Determine the (X, Y) coordinate at the center of the cell enclosing the given text.  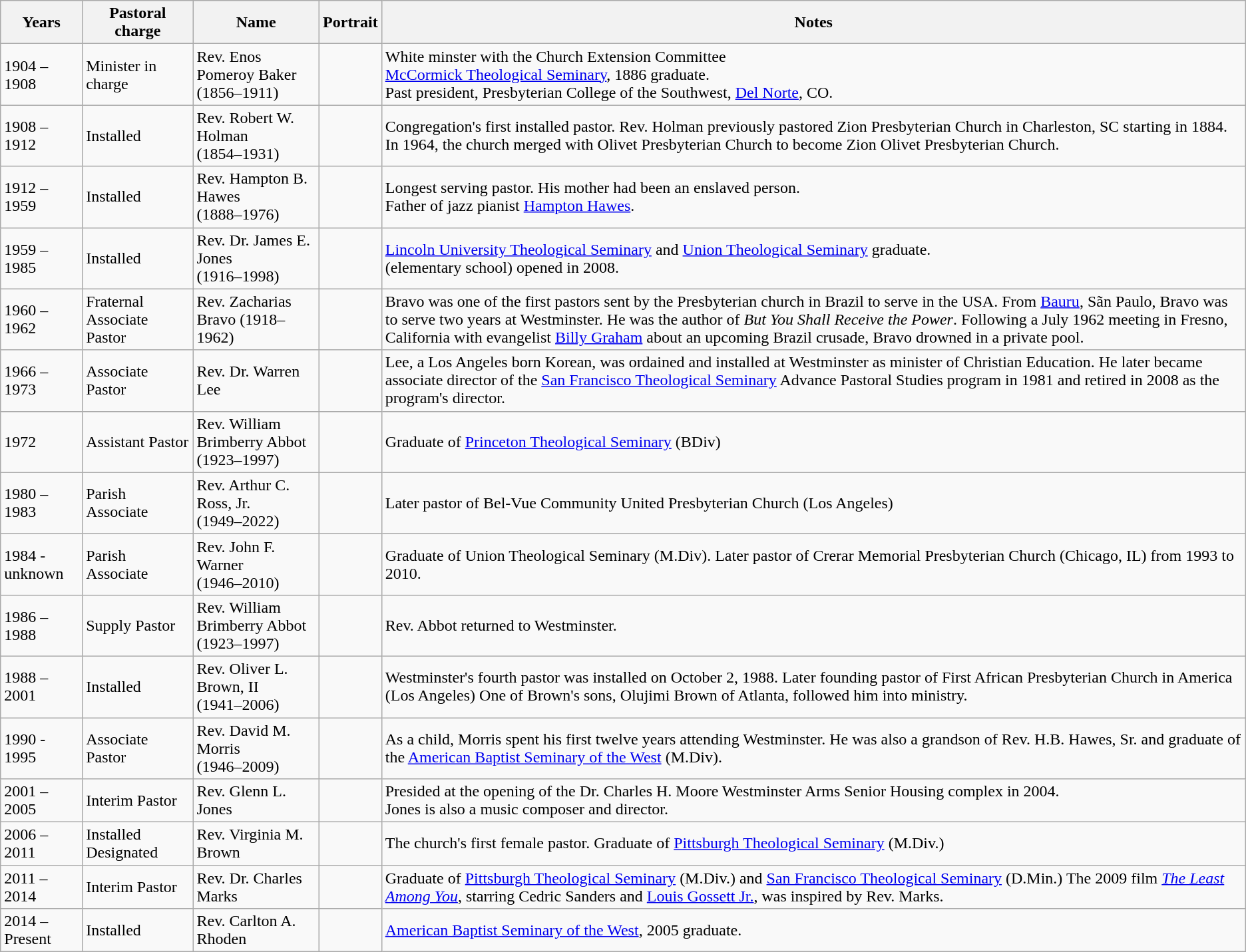
Rev. Dr. Warren Lee (256, 381)
Pastoral charge (138, 23)
Rev. Virginia M. Brown (256, 844)
Rev. Robert W. Holman (1854–1931) (256, 136)
Rev. Dr. Charles Marks (256, 887)
Longest serving pastor. His mother had been an enslaved person.Father of jazz pianist Hampton Hawes. (813, 197)
1908 – 1912 (41, 136)
Fraternal Associate Pastor (138, 319)
1986 – 1988 (41, 625)
Rev. Carlton A. Rhoden (256, 930)
Graduate of Princeton Theological Seminary (BDiv) (813, 442)
Years (41, 23)
1960 – 1962 (41, 319)
1972 (41, 442)
Presided at the opening of the Dr. Charles H. Moore Westminster Arms Senior Housing complex in 2004.Jones is also a music composer and director. (813, 801)
1988 – 2001 (41, 687)
Name (256, 23)
Rev. Glenn L. Jones (256, 801)
Rev. Arthur C. Ross, Jr.(1949–2022) (256, 503)
1990 - 1995 (41, 748)
Supply Pastor (138, 625)
Rev. John F. Warner (1946–2010) (256, 564)
1980 – 1983 (41, 503)
1959 – 1985 (41, 258)
Assistant Pastor (138, 442)
2011 – 2014 (41, 887)
Lincoln University Theological Seminary and Union Theological Seminary graduate.(elementary school) opened in 2008. (813, 258)
Installed Designated (138, 844)
1912 – 1959 (41, 197)
The church's first female pastor. Graduate of Pittsburgh Theological Seminary (M.Div.) (813, 844)
American Baptist Seminary of the West, 2005 graduate. (813, 930)
Later pastor of Bel-Vue Community United Presbyterian Church (Los Angeles) (813, 503)
Notes (813, 23)
Rev. Hampton B. Hawes(1888–1976) (256, 197)
Rev. Abbot returned to Westminster. (813, 625)
1904 – 1908 (41, 75)
Rev. Zacharias Bravo (1918–1962) (256, 319)
Rev. Dr. James E. Jones (1916–1998) (256, 258)
2014 – Present (41, 930)
Minister in charge (138, 75)
2006 – 2011 (41, 844)
Rev. Oliver L. Brown, II (1941–2006) (256, 687)
1966 – 1973 (41, 381)
Graduate of Union Theological Seminary (M.Div). Later pastor of Crerar Memorial Presbyterian Church (Chicago, IL) from 1993 to 2010. (813, 564)
1984 - unknown (41, 564)
Rev. David M. Morris (1946–2009) (256, 748)
Rev. Enos Pomeroy Baker (1856–1911) (256, 75)
2001 – 2005 (41, 801)
Portrait (351, 23)
